Return the (x, y) coordinate for the center point of the cell that contains the specified text.  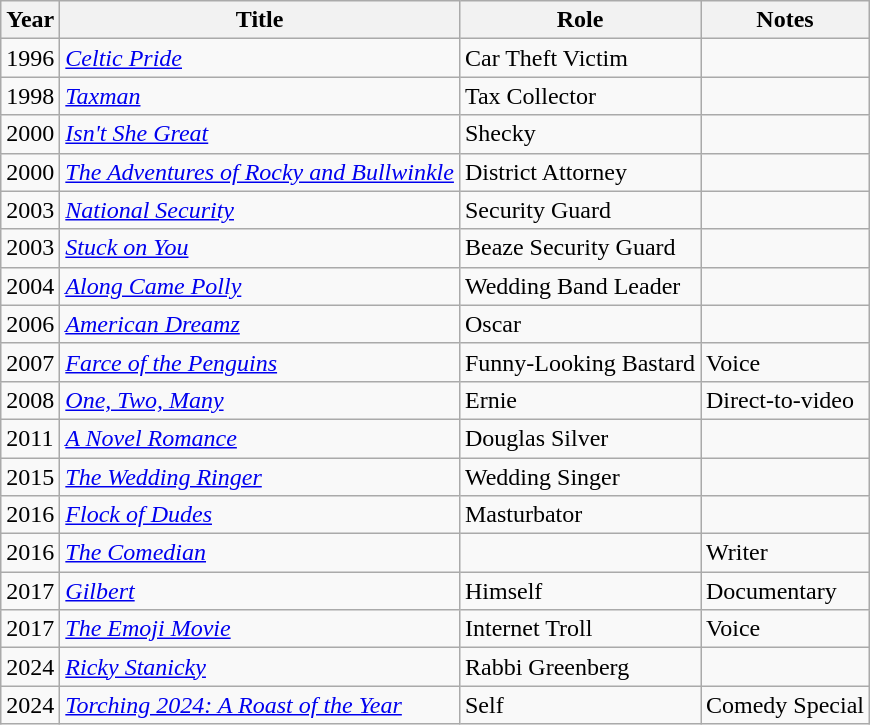
Gilbert (260, 591)
Car Theft Victim (580, 58)
National Security (260, 210)
2015 (30, 477)
American Dreamz (260, 324)
Tax Collector (580, 96)
Flock of Dudes (260, 515)
2007 (30, 362)
2008 (30, 400)
Taxman (260, 96)
A Novel Romance (260, 438)
2006 (30, 324)
Along Came Polly (260, 286)
Role (580, 20)
Year (30, 20)
Documentary (784, 591)
2011 (30, 438)
1996 (30, 58)
Writer (784, 553)
Douglas Silver (580, 438)
Ernie (580, 400)
Ricky Stanicky (260, 667)
The Comedian (260, 553)
Torching 2024: A Roast of the Year (260, 705)
Notes (784, 20)
The Wedding Ringer (260, 477)
Direct-to-video (784, 400)
1998 (30, 96)
2004 (30, 286)
Beaze Security Guard (580, 248)
Stuck on You (260, 248)
Shecky (580, 134)
One, Two, Many (260, 400)
Masturbator (580, 515)
Himself (580, 591)
Celtic Pride (260, 58)
Self (580, 705)
Funny-Looking Bastard (580, 362)
Wedding Band Leader (580, 286)
Internet Troll (580, 629)
Wedding Singer (580, 477)
Isn't She Great (260, 134)
District Attorney (580, 172)
Oscar (580, 324)
Security Guard (580, 210)
Rabbi Greenberg (580, 667)
The Emoji Movie (260, 629)
Farce of the Penguins (260, 362)
The Adventures of Rocky and Bullwinkle (260, 172)
Comedy Special (784, 705)
Title (260, 20)
